Output the [X, Y] coordinate of the center of the cell containing the given text.  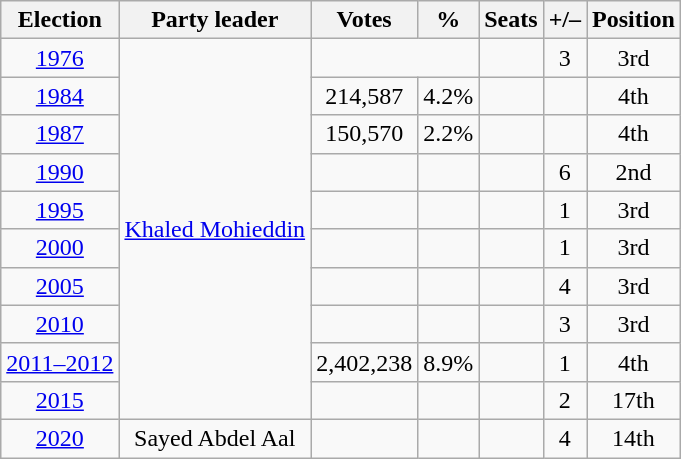
1987 [60, 134]
2000 [60, 248]
150,570 [364, 134]
2,402,238 [364, 362]
4.2% [448, 96]
2.2% [448, 134]
Seats [511, 20]
% [448, 20]
Position [634, 20]
Sayed Abdel Aal [215, 438]
2005 [60, 286]
1995 [60, 210]
Khaled Mohieddin [215, 230]
2 [564, 400]
8.9% [448, 362]
214,587 [364, 96]
Party leader [215, 20]
14th [634, 438]
17th [634, 400]
2011–2012 [60, 362]
+/– [564, 20]
2015 [60, 400]
2020 [60, 438]
2nd [634, 172]
1976 [60, 58]
6 [564, 172]
2010 [60, 324]
1990 [60, 172]
Votes [364, 20]
1984 [60, 96]
Election [60, 20]
